For the text-containing cell, return its midpoint in (x, y) coordinate format. 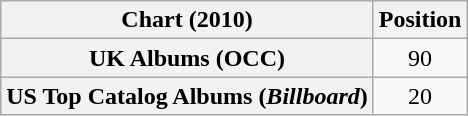
Chart (2010) (187, 20)
UK Albums (OCC) (187, 58)
Position (420, 20)
90 (420, 58)
20 (420, 96)
US Top Catalog Albums (Billboard) (187, 96)
